Capture the cell that displays the provided text and extract its (x, y) central coordinate. 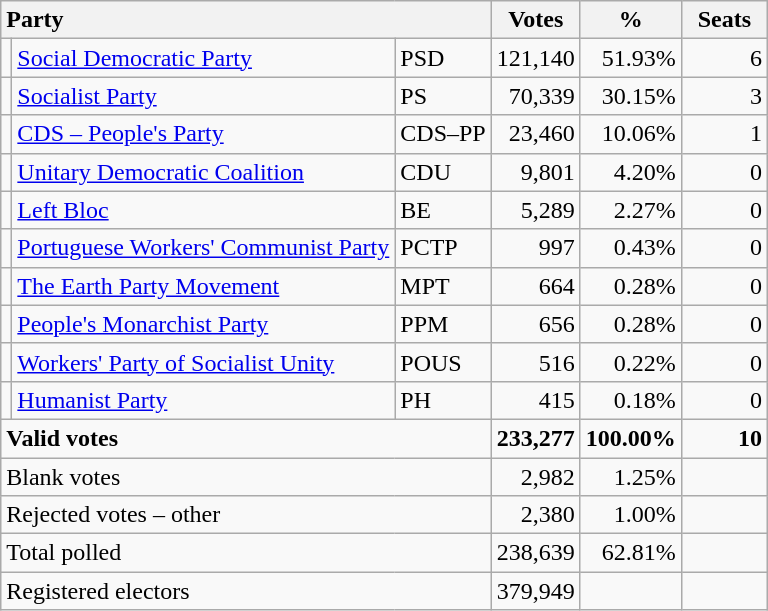
1 (724, 134)
Registered electors (246, 591)
30.15% (630, 96)
9,801 (536, 172)
2,380 (536, 515)
Humanist Party (204, 400)
Total polled (246, 553)
516 (536, 362)
Blank votes (246, 477)
PH (443, 400)
POUS (443, 362)
10 (724, 438)
5,289 (536, 210)
379,949 (536, 591)
70,339 (536, 96)
1.00% (630, 515)
23,460 (536, 134)
BE (443, 210)
3 (724, 96)
656 (536, 324)
6 (724, 58)
PCTP (443, 248)
Workers' Party of Socialist Unity (204, 362)
CDS–PP (443, 134)
Portuguese Workers' Communist Party (204, 248)
51.93% (630, 58)
100.00% (630, 438)
2.27% (630, 210)
10.06% (630, 134)
MPT (443, 286)
0.43% (630, 248)
2,982 (536, 477)
Party (246, 20)
1.25% (630, 477)
Valid votes (246, 438)
Votes (536, 20)
Social Democratic Party (204, 58)
Unitary Democratic Coalition (204, 172)
664 (536, 286)
233,277 (536, 438)
Left Bloc (204, 210)
PSD (443, 58)
997 (536, 248)
Seats (724, 20)
The Earth Party Movement (204, 286)
CDU (443, 172)
415 (536, 400)
62.81% (630, 553)
4.20% (630, 172)
121,140 (536, 58)
People's Monarchist Party (204, 324)
PS (443, 96)
PPM (443, 324)
CDS – People's Party (204, 134)
% (630, 20)
238,639 (536, 553)
Rejected votes – other (246, 515)
Socialist Party (204, 96)
0.18% (630, 400)
0.22% (630, 362)
